Return the (x, y) coordinate for the center point of the cell that contains the specified text.  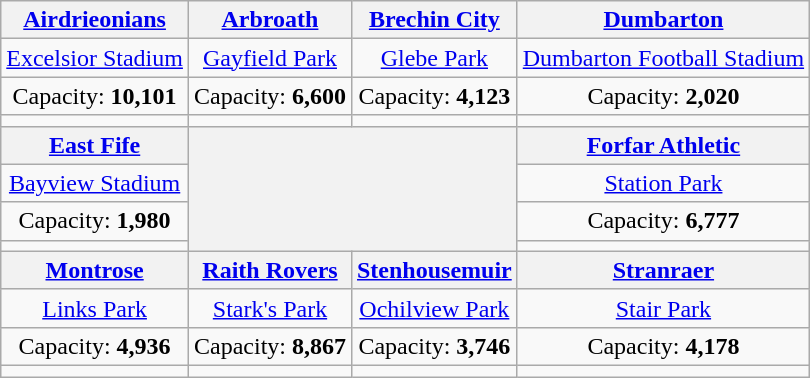
Capacity: 4,123 (434, 96)
Glebe Park (434, 58)
Capacity: 3,746 (434, 346)
Forfar Athletic (663, 145)
Capacity: 4,936 (95, 346)
Station Park (663, 183)
Capacity: 1,980 (95, 221)
Arbroath (270, 20)
Montrose (95, 270)
East Fife (95, 145)
Stair Park (663, 308)
Raith Rovers (270, 270)
Gayfield Park (270, 58)
Airdrieonians (95, 20)
Dumbarton Football Stadium (663, 58)
Capacity: 10,101 (95, 96)
Excelsior Stadium (95, 58)
Capacity: 6,600 (270, 96)
Capacity: 6,777 (663, 221)
Stark's Park (270, 308)
Dumbarton (663, 20)
Bayview Stadium (95, 183)
Stenhousemuir (434, 270)
Capacity: 4,178 (663, 346)
Brechin City (434, 20)
Capacity: 2,020 (663, 96)
Capacity: 8,867 (270, 346)
Links Park (95, 308)
Stranraer (663, 270)
Ochilview Park (434, 308)
